Return the [x, y] coordinate for the center point of the cell that contains the specified text.  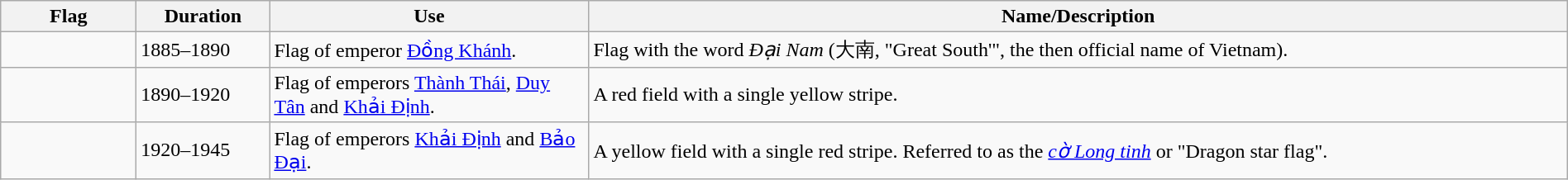
Duration [203, 17]
1885–1890 [203, 50]
1890–1920 [203, 94]
Flag of emperor Đồng Khánh. [429, 50]
Use [429, 17]
1920–1945 [203, 150]
A yellow field with a single red stripe. Referred to as the cờ Long tinh or "Dragon star flag". [1078, 150]
Name/Description [1078, 17]
Flag of emperors Khải Định and Bảo Đại. [429, 150]
Flag of emperors Thành Thái, Duy Tân and Khải Định. [429, 94]
Flag [69, 17]
Flag with the word Đại Nam (大南, "Great South'", the then official name of Vietnam). [1078, 50]
A red field with a single yellow stripe. [1078, 94]
